From the cell containing the given text, extract its center point as [X, Y] coordinate. 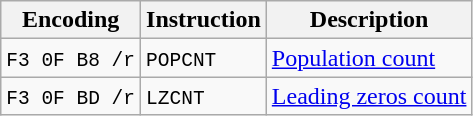
Encoding [71, 20]
LZCNT [204, 96]
F3 0F B8 /r [71, 58]
Instruction [204, 20]
Description [369, 20]
Leading zeros count [369, 96]
Population count [369, 58]
F3 0F BD /r [71, 96]
POPCNT [204, 58]
